For the text-containing cell, return its midpoint in (X, Y) coordinate format. 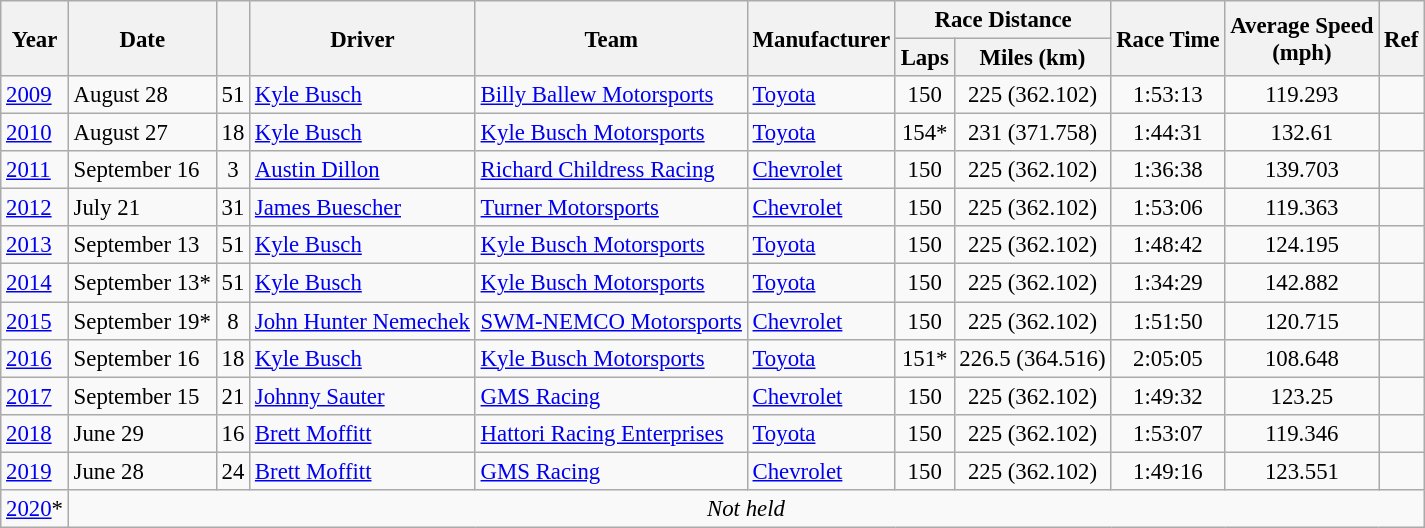
1:49:16 (1168, 471)
June 29 (142, 433)
Date (142, 38)
1:44:31 (1168, 133)
1:53:13 (1168, 95)
120.715 (1302, 321)
119.346 (1302, 433)
132.61 (1302, 133)
1:48:42 (1168, 245)
Team (611, 38)
Year (35, 38)
8 (232, 321)
Miles (km) (1032, 58)
2020* (35, 509)
Hattori Racing Enterprises (611, 433)
123.551 (1302, 471)
119.363 (1302, 208)
16 (232, 433)
Johnny Sauter (363, 396)
24 (232, 471)
139.703 (1302, 170)
Race Distance (1003, 20)
2012 (35, 208)
September 15 (142, 396)
September 13 (142, 245)
119.293 (1302, 95)
Laps (924, 58)
Turner Motorsports (611, 208)
Austin Dillon (363, 170)
2017 (35, 396)
2019 (35, 471)
July 21 (142, 208)
Not held (746, 509)
1:36:38 (1168, 170)
226.5 (364.516) (1032, 358)
Ref (1402, 38)
2014 (35, 283)
August 28 (142, 95)
2015 (35, 321)
Billy Ballew Motorsports (611, 95)
2:05:05 (1168, 358)
124.195 (1302, 245)
123.25 (1302, 396)
2009 (35, 95)
142.882 (1302, 283)
31 (232, 208)
Driver (363, 38)
1:53:06 (1168, 208)
Race Time (1168, 38)
21 (232, 396)
James Buescher (363, 208)
September 13* (142, 283)
Manufacturer (821, 38)
Average Speed(mph) (1302, 38)
Richard Childress Racing (611, 170)
2016 (35, 358)
August 27 (142, 133)
2018 (35, 433)
231 (371.758) (1032, 133)
SWM-NEMCO Motorsports (611, 321)
2011 (35, 170)
September 19* (142, 321)
1:34:29 (1168, 283)
June 28 (142, 471)
2013 (35, 245)
154* (924, 133)
1:51:50 (1168, 321)
151* (924, 358)
3 (232, 170)
108.648 (1302, 358)
2010 (35, 133)
1:53:07 (1168, 433)
John Hunter Nemechek (363, 321)
1:49:32 (1168, 396)
